Provide the (x, y) coordinate of the cell's center where the given text is located.  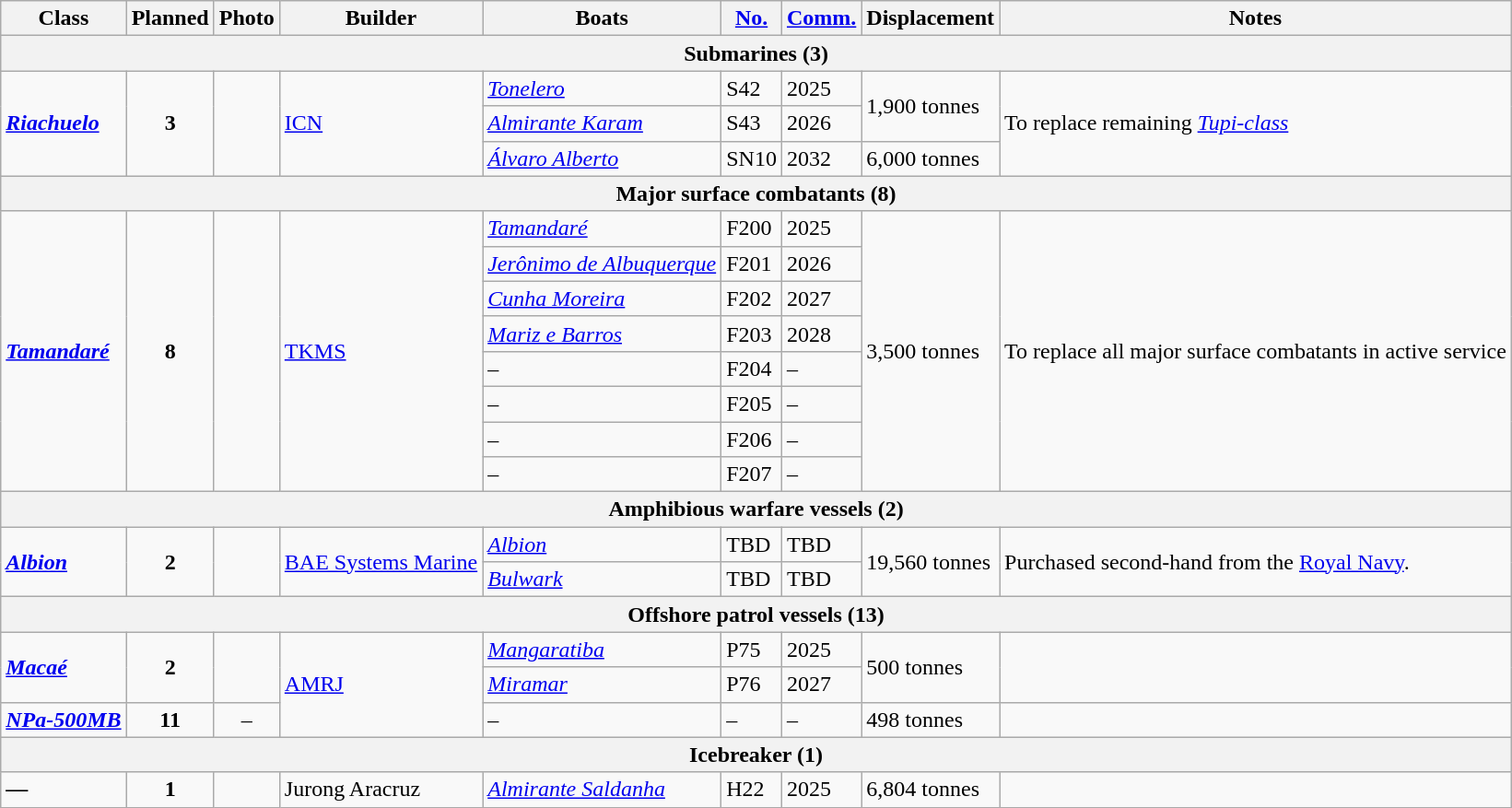
F202 (752, 299)
500 tonnes (931, 667)
1,900 tonnes (931, 106)
Bulwark (603, 580)
11 (170, 720)
Comm. (821, 18)
TKMS (381, 351)
Macaé (64, 667)
Álvaro Alberto (603, 158)
6,000 tonnes (931, 158)
P75 (752, 650)
8 (170, 351)
Boats (603, 18)
Amphibious warfare vessels (2) (756, 509)
Class (64, 18)
Offshore patrol vessels (13) (756, 615)
Photo (247, 18)
F204 (752, 369)
Riachuelo (64, 123)
F203 (752, 334)
Miramar (603, 685)
498 tonnes (931, 720)
Builder (381, 18)
F207 (752, 474)
1 (170, 790)
2032 (821, 158)
BAE Systems Marine (381, 562)
3,500 tonnes (931, 351)
P76 (752, 685)
H22 (752, 790)
SN10 (752, 158)
Displacement (931, 18)
S42 (752, 88)
To replace remaining Tupi-class (1256, 123)
Mariz e Barros (603, 334)
Almirante Saldanha (603, 790)
Submarines (3) (756, 53)
AMRJ (381, 685)
F201 (752, 263)
No. (752, 18)
2028 (821, 334)
— (64, 790)
To replace all major surface combatants in active service (1256, 351)
F206 (752, 439)
Almirante Karam (603, 123)
Major surface combatants (8) (756, 193)
Icebreaker (1) (756, 755)
Jurong Aracruz (381, 790)
Jerônimo de Albuquerque (603, 263)
Cunha Moreira (603, 299)
6,804 tonnes (931, 790)
Mangaratiba (603, 650)
Purchased second-hand from the Royal Navy. (1256, 562)
Planned (170, 18)
19,560 tonnes (931, 562)
Notes (1256, 18)
ICN (381, 123)
F205 (752, 404)
NPa-500MB (64, 720)
Tonelero (603, 88)
S43 (752, 123)
F200 (752, 228)
3 (170, 123)
